Scan for the cell matching the given text and deliver its [X, Y] coordinate at center. 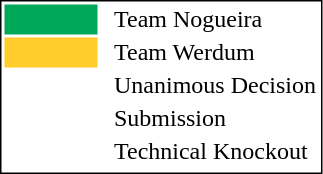
Team Nogueira [214, 19]
Submission [214, 119]
Technical Knockout [214, 151]
Team Werdum [214, 53]
Unanimous Decision [214, 85]
